Search for the cell housing the specified text and yield its (X, Y) center coordinate. 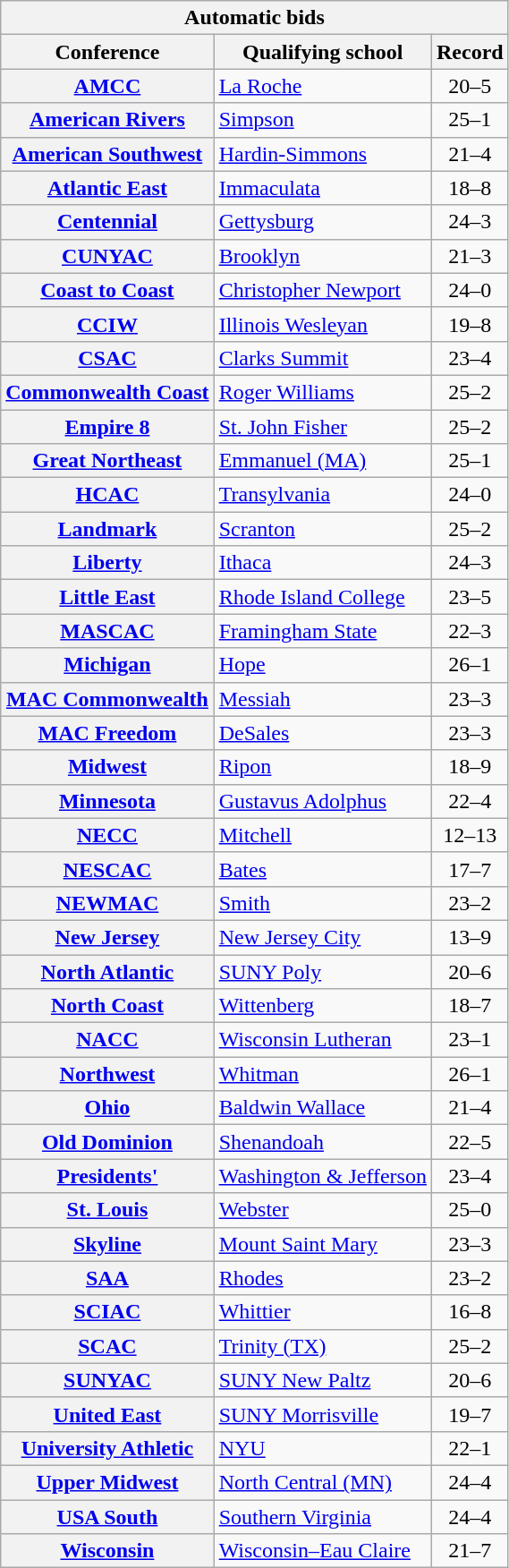
Rhodes (322, 1278)
NESCAC (107, 869)
SUNY Morrisville (322, 1414)
NEWMAC (107, 903)
North Coast (107, 1006)
Upper Midwest (107, 1482)
20–5 (470, 86)
La Roche (322, 86)
Brooklyn (322, 256)
Trinity (TX) (322, 1346)
New Jersey (107, 937)
13–9 (470, 937)
NECC (107, 835)
Wisconsin–Eau Claire (322, 1551)
SUNY New Paltz (322, 1380)
Wisconsin (107, 1551)
Christopher Newport (322, 290)
Ohio (107, 1108)
Wisconsin Lutheran (322, 1040)
St. Louis (107, 1210)
SCIAC (107, 1312)
Messiah (322, 699)
Webster (322, 1210)
Simpson (322, 120)
North Central (MN) (322, 1482)
17–7 (470, 869)
Mount Saint Mary (322, 1244)
16–8 (470, 1312)
22–1 (470, 1448)
CUNYAC (107, 256)
Northwest (107, 1074)
Conference (107, 52)
Record (470, 52)
19–8 (470, 324)
Midwest (107, 767)
Little East (107, 597)
Skyline (107, 1244)
25–0 (470, 1210)
NACC (107, 1040)
AMCC (107, 86)
Baldwin Wallace (322, 1108)
Rhode Island College (322, 597)
Landmark (107, 529)
Roger Williams (322, 392)
Michigan (107, 665)
Shenandoah (322, 1142)
Automatic bids (254, 18)
New Jersey City (322, 937)
MASCAC (107, 631)
SAA (107, 1278)
22–4 (470, 801)
Clarks Summit (322, 358)
Illinois Wesleyan (322, 324)
Qualifying school (322, 52)
American Rivers (107, 120)
DeSales (322, 733)
Washington & Jefferson (322, 1176)
Empire 8 (107, 427)
Liberty (107, 563)
MAC Commonwealth (107, 699)
Ithaca (322, 563)
Gustavus Adolphus (322, 801)
North Atlantic (107, 971)
Southern Virginia (322, 1517)
SUNYAC (107, 1380)
Atlantic East (107, 188)
HCAC (107, 495)
23–5 (470, 597)
12–13 (470, 835)
Smith (322, 903)
Hardin-Simmons (322, 154)
American Southwest (107, 154)
University Athletic (107, 1448)
Whitman (322, 1074)
Wittenberg (322, 1006)
Minnesota (107, 801)
22–5 (470, 1142)
Ripon (322, 767)
NYU (322, 1448)
St. John Fisher (322, 427)
CSAC (107, 358)
Whittier (322, 1312)
United East (107, 1414)
Old Dominion (107, 1142)
Gettysburg (322, 222)
Mitchell (322, 835)
19–7 (470, 1414)
18–7 (470, 1006)
23–1 (470, 1040)
USA South (107, 1517)
CCIW (107, 324)
Framingham State (322, 631)
Commonwealth Coast (107, 392)
18–8 (470, 188)
Emmanuel (MA) (322, 461)
MAC Freedom (107, 733)
Presidents' (107, 1176)
Immaculata (322, 188)
SCAC (107, 1346)
Bates (322, 869)
Great Northeast (107, 461)
Coast to Coast (107, 290)
Hope (322, 665)
22–3 (470, 631)
Transylvania (322, 495)
Scranton (322, 529)
SUNY Poly (322, 971)
21–7 (470, 1551)
18–9 (470, 767)
21–3 (470, 256)
Centennial (107, 222)
